Find where the given text appears and provide that cell's center as [x, y] coordinate. 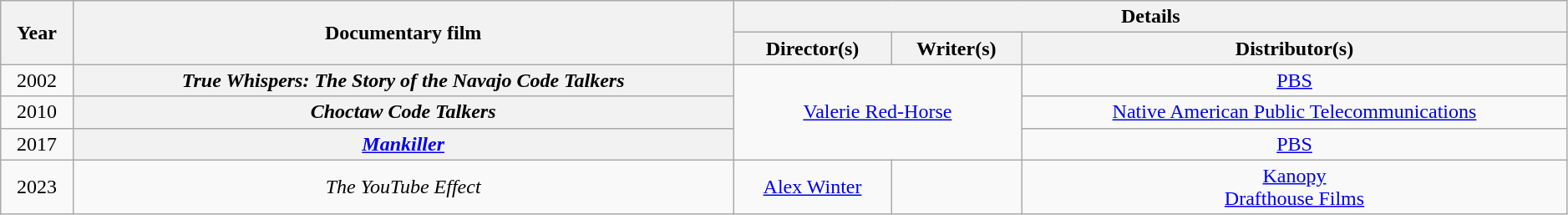
True Whispers: The Story of the Navajo Code Talkers [403, 80]
Writer(s) [957, 49]
Choctaw Code Talkers [403, 112]
KanopyDrafthouse Films [1295, 187]
2010 [37, 112]
Alex Winter [812, 187]
Distributor(s) [1295, 49]
Mankiller [403, 144]
Director(s) [812, 49]
The YouTube Effect [403, 187]
2017 [37, 144]
2002 [37, 80]
Valerie Red-Horse [877, 112]
Documentary film [403, 33]
Year [37, 33]
Details [1150, 17]
Native American Public Telecommunications [1295, 112]
2023 [37, 187]
